Return [X, Y] of the center of cell containing provided text 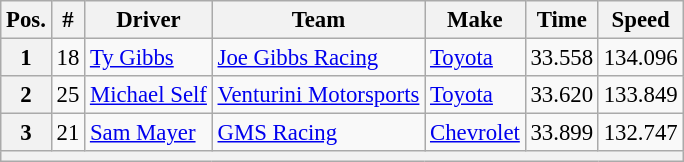
# [68, 20]
3 [26, 133]
Ty Gibbs [149, 58]
33.899 [562, 133]
Time [562, 20]
Speed [640, 20]
33.620 [562, 95]
Chevrolet [475, 133]
Driver [149, 20]
1 [26, 58]
Pos. [26, 20]
Venturini Motorsports [318, 95]
25 [68, 95]
GMS Racing [318, 133]
33.558 [562, 58]
2 [26, 95]
Michael Self [149, 95]
21 [68, 133]
134.096 [640, 58]
132.747 [640, 133]
Make [475, 20]
133.849 [640, 95]
Team [318, 20]
Sam Mayer [149, 133]
18 [68, 58]
Joe Gibbs Racing [318, 58]
